Return the [x, y] coordinate for the center point of the cell that contains the specified text.  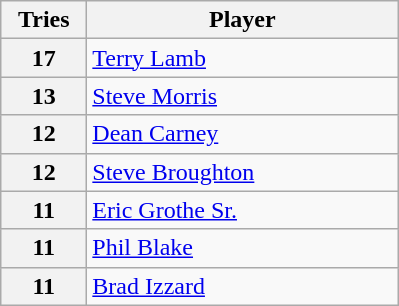
Steve Broughton [242, 172]
Terry Lamb [242, 58]
Player [242, 20]
Phil Blake [242, 248]
17 [44, 58]
Dean Carney [242, 134]
Brad Izzard [242, 286]
Tries [44, 20]
13 [44, 96]
Eric Grothe Sr. [242, 210]
Steve Morris [242, 96]
